Capture the cell that displays the provided text and extract its (x, y) central coordinate. 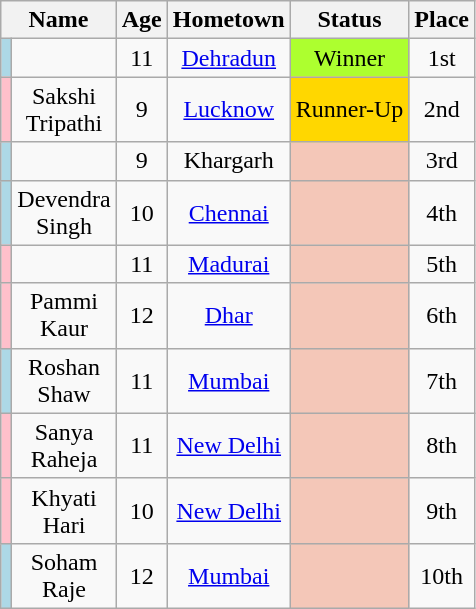
Khargarh (228, 161)
Devendra Singh (64, 212)
Khyati Hari (64, 510)
Name (58, 20)
Sakshi Tripathi (64, 110)
3rd (442, 161)
1st (442, 58)
5th (442, 264)
Runner-Up (350, 110)
8th (442, 446)
Chennai (228, 212)
Soham Raje (64, 576)
2nd (442, 110)
Dhar (228, 316)
4th (442, 212)
Place (442, 20)
Lucknow (228, 110)
Pammi Kaur (64, 316)
Status (350, 20)
Madurai (228, 264)
Roshan Shaw (64, 380)
6th (442, 316)
10th (442, 576)
Winner (350, 58)
Age (142, 20)
Sanya Raheja (64, 446)
7th (442, 380)
Hometown (228, 20)
9th (442, 510)
Dehradun (228, 58)
